Find where the given text appears and provide that cell's center as (x, y) coordinate. 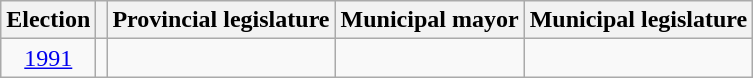
Municipal legislature (638, 20)
1991 (48, 58)
Provincial legislature (221, 20)
Municipal mayor (430, 20)
Election (48, 20)
